Find where the given text appears and provide that cell's center as [X, Y] coordinate. 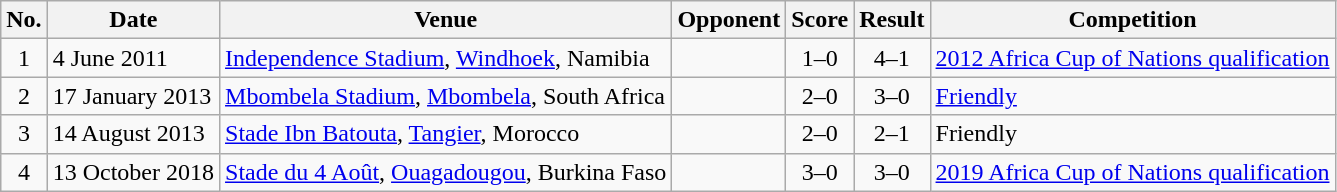
4 June 2011 [133, 58]
4–1 [892, 58]
Independence Stadium, Windhoek, Namibia [446, 58]
13 October 2018 [133, 172]
No. [24, 20]
2019 Africa Cup of Nations qualification [1132, 172]
Venue [446, 20]
Score [820, 20]
4 [24, 172]
Result [892, 20]
Date [133, 20]
Stade du 4 Août, Ouagadougou, Burkina Faso [446, 172]
17 January 2013 [133, 96]
Competition [1132, 20]
Mbombela Stadium, Mbombela, South Africa [446, 96]
Opponent [729, 20]
3 [24, 134]
Stade Ibn Batouta, Tangier, Morocco [446, 134]
2012 Africa Cup of Nations qualification [1132, 58]
2–1 [892, 134]
2 [24, 96]
14 August 2013 [133, 134]
1–0 [820, 58]
1 [24, 58]
